For the text-containing cell, return its midpoint in (x, y) coordinate format. 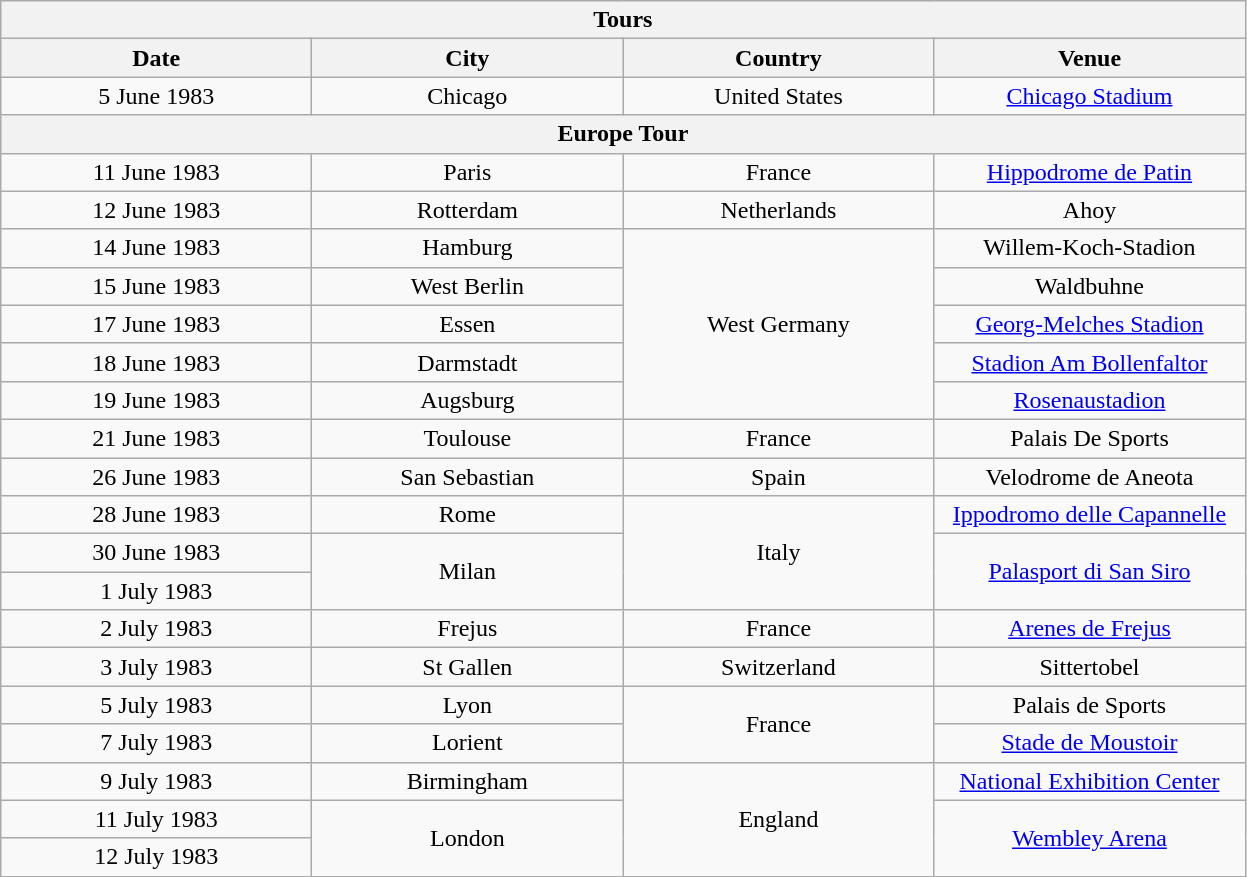
Georg-Melches Stadion (1090, 324)
Palais De Sports (1090, 438)
Birmingham (468, 781)
Ippodromo delle Capannelle (1090, 515)
Lyon (468, 705)
9 July 1983 (156, 781)
17 June 1983 (156, 324)
2 July 1983 (156, 629)
United States (778, 96)
National Exhibition Center (1090, 781)
Palasport di San Siro (1090, 572)
Europe Tour (623, 134)
Velodrome de Aneota (1090, 477)
West Berlin (468, 286)
Paris (468, 172)
Venue (1090, 58)
Tours (623, 20)
City (468, 58)
18 June 1983 (156, 362)
Arenes de Frejus (1090, 629)
Sittertobel (1090, 667)
28 June 1983 (156, 515)
5 June 1983 (156, 96)
Rotterdam (468, 210)
Rome (468, 515)
3 July 1983 (156, 667)
12 July 1983 (156, 857)
Netherlands (778, 210)
Chicago Stadium (1090, 96)
5 July 1983 (156, 705)
Switzerland (778, 667)
St Gallen (468, 667)
Italy (778, 553)
21 June 1983 (156, 438)
7 July 1983 (156, 743)
Stade de Moustoir (1090, 743)
Hippodrome de Patin (1090, 172)
30 June 1983 (156, 553)
Willem-Koch-Stadion (1090, 248)
Date (156, 58)
15 June 1983 (156, 286)
Milan (468, 572)
Augsburg (468, 400)
14 June 1983 (156, 248)
Palais de Sports (1090, 705)
Waldbuhne (1090, 286)
Country (778, 58)
26 June 1983 (156, 477)
Chicago (468, 96)
London (468, 838)
England (778, 819)
19 June 1983 (156, 400)
Hamburg (468, 248)
1 July 1983 (156, 591)
11 July 1983 (156, 819)
Lorient (468, 743)
San Sebastian (468, 477)
Rosenaustadion (1090, 400)
Spain (778, 477)
Essen (468, 324)
Wembley Arena (1090, 838)
Frejus (468, 629)
Ahoy (1090, 210)
Darmstadt (468, 362)
Toulouse (468, 438)
Stadion Am Bollenfaltor (1090, 362)
West Germany (778, 324)
12 June 1983 (156, 210)
11 June 1983 (156, 172)
